Identify which cell holds the provided text, then report its [X, Y] central coordinate. 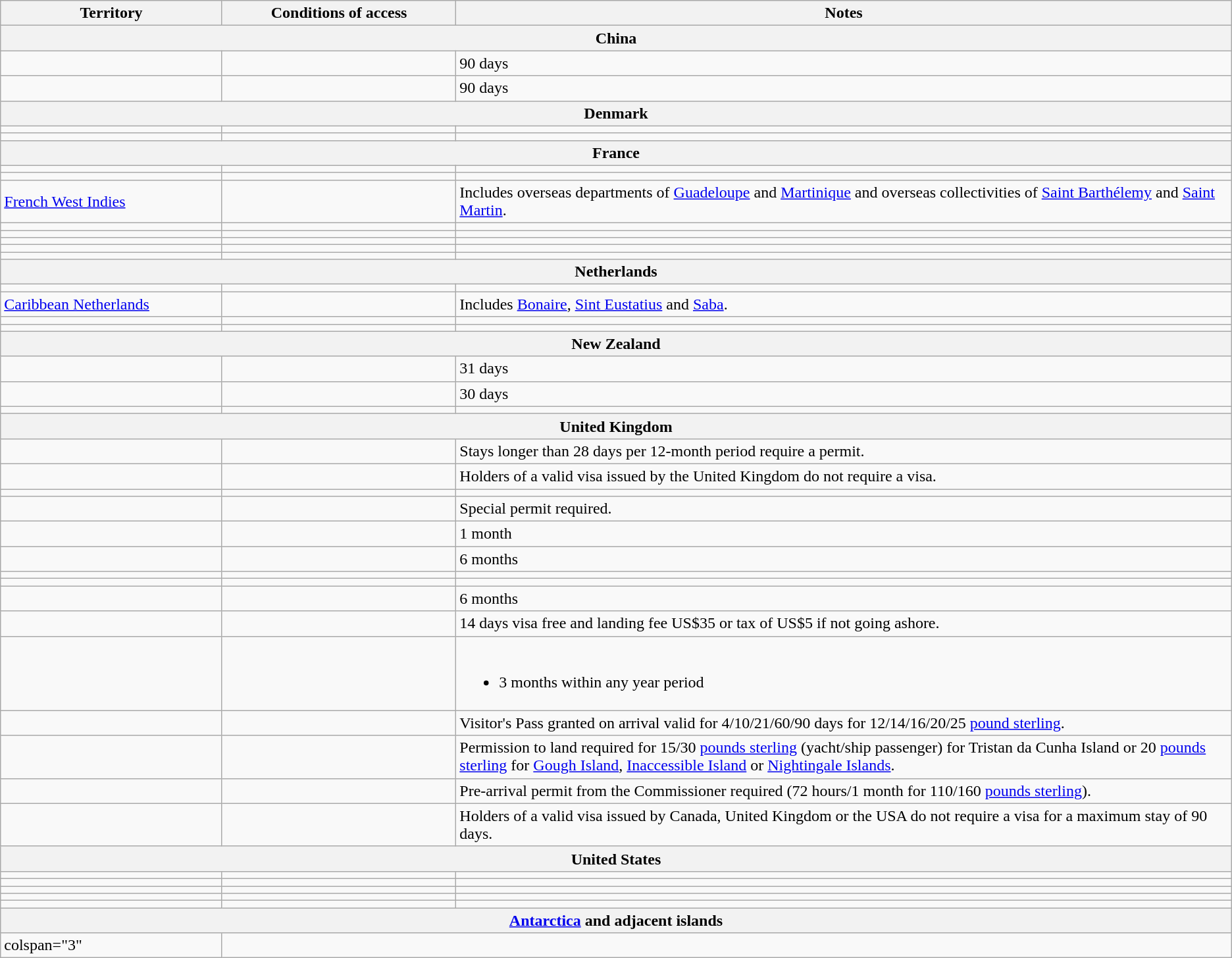
New Zealand [616, 344]
United Kingdom [616, 426]
Holders of a valid visa issued by the United Kingdom do not require a visa. [844, 476]
Includes Bonaire, Sint Eustatius and Saba. [844, 304]
France [616, 153]
Denmark [616, 113]
14 days visa free and landing fee US$35 or tax of US$5 if not going ashore. [844, 624]
China [616, 38]
Holders of a valid visa issued by Canada, United Kingdom or the USA do not require a visa for a maximum stay of 90 days. [844, 824]
Territory [112, 13]
French West Indies [112, 201]
United States [616, 859]
Notes [844, 13]
Antarctica and adjacent islands [616, 920]
1 month [844, 534]
Caribbean Netherlands [112, 304]
Special permit required. [844, 509]
Conditions of access [338, 13]
Pre-arrival permit from the Commissioner required (72 hours/1 month for 110/160 pounds sterling). [844, 791]
Includes overseas departments of Guadeloupe and Martinique and overseas collectivities of Saint Barthélemy and Saint Martin. [844, 201]
31 days [844, 369]
30 days [844, 394]
Stays longer than 28 days per 12-month period require a permit. [844, 451]
3 months within any year period [844, 673]
Visitor's Pass granted on arrival valid for 4/10/21/60/90 days for 12/14/16/20/25 pound sterling. [844, 723]
Netherlands [616, 272]
colspan="3" [112, 945]
